Return the [x, y] coordinate for the center point of the cell that contains the specified text.  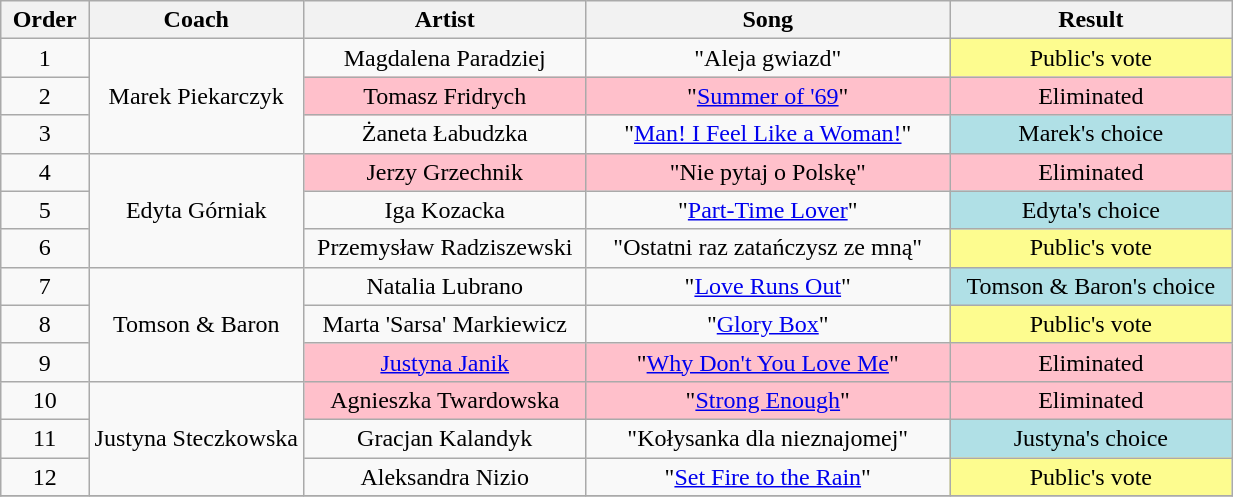
"Man! I Feel Like a Woman!" [768, 134]
12 [45, 477]
"Kołysanka dla nieznajomej" [768, 438]
Order [45, 20]
5 [45, 210]
Agnieszka Twardowska [445, 400]
"Part-Time Lover" [768, 210]
Marek Piekarczyk [196, 96]
Marek's choice [1091, 134]
Justyna Janik [445, 362]
10 [45, 400]
"Love Runs Out" [768, 286]
"Ostatni raz zatańczysz ze mną" [768, 248]
"Why Don't You Love Me" [768, 362]
"Summer of '69" [768, 96]
"Nie pytaj o Polskę" [768, 172]
Jerzy Grzechnik [445, 172]
"Glory Box" [768, 324]
6 [45, 248]
"Strong Enough" [768, 400]
Artist [445, 20]
Result [1091, 20]
Aleksandra Nizio [445, 477]
1 [45, 58]
Żaneta Łabudzka [445, 134]
Iga Kozacka [445, 210]
Song [768, 20]
9 [45, 362]
Tomson & Baron's choice [1091, 286]
Natalia Lubrano [445, 286]
Marta 'Sarsa' Markiewicz [445, 324]
Tomasz Fridrych [445, 96]
Magdalena Paradziej [445, 58]
"Aleja gwiazd" [768, 58]
Justyna Steczkowska [196, 438]
7 [45, 286]
3 [45, 134]
Tomson & Baron [196, 324]
2 [45, 96]
Justyna's choice [1091, 438]
8 [45, 324]
Coach [196, 20]
Edyta Górniak [196, 210]
Edyta's choice [1091, 210]
Gracjan Kalandyk [445, 438]
Przemysław Radziszewski [445, 248]
"Set Fire to the Rain" [768, 477]
4 [45, 172]
11 [45, 438]
